Pinpoint the cell where the given text exists, returning its [X, Y] midpoint coordinate. 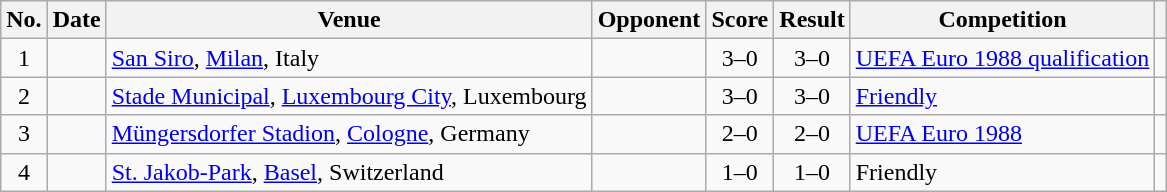
2 [24, 96]
Opponent [649, 20]
No. [24, 20]
Score [740, 20]
Venue [349, 20]
4 [24, 172]
Competition [1002, 20]
Stade Municipal, Luxembourg City, Luxembourg [349, 96]
San Siro, Milan, Italy [349, 58]
Date [76, 20]
1 [24, 58]
Müngersdorfer Stadion, Cologne, Germany [349, 134]
UEFA Euro 1988 qualification [1002, 58]
3 [24, 134]
UEFA Euro 1988 [1002, 134]
St. Jakob-Park, Basel, Switzerland [349, 172]
Result [812, 20]
